Pinpoint the cell where the given text exists, returning its [X, Y] midpoint coordinate. 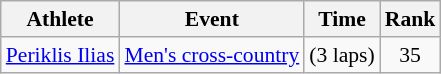
Event [212, 19]
Athlete [60, 19]
Time [342, 19]
(3 laps) [342, 55]
Rank [410, 19]
35 [410, 55]
Men's cross-country [212, 55]
Periklis Ilias [60, 55]
